Detect which cell encompasses the target text, then output its [X, Y] center coordinate. 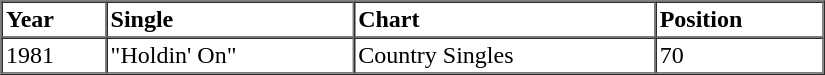
Year [54, 20]
Position [739, 20]
70 [739, 56]
Single [230, 20]
Country Singles [505, 56]
"Holdin' On" [230, 56]
1981 [54, 56]
Chart [505, 20]
